Return the (x, y) coordinate for the center point of the cell that contains the specified text.  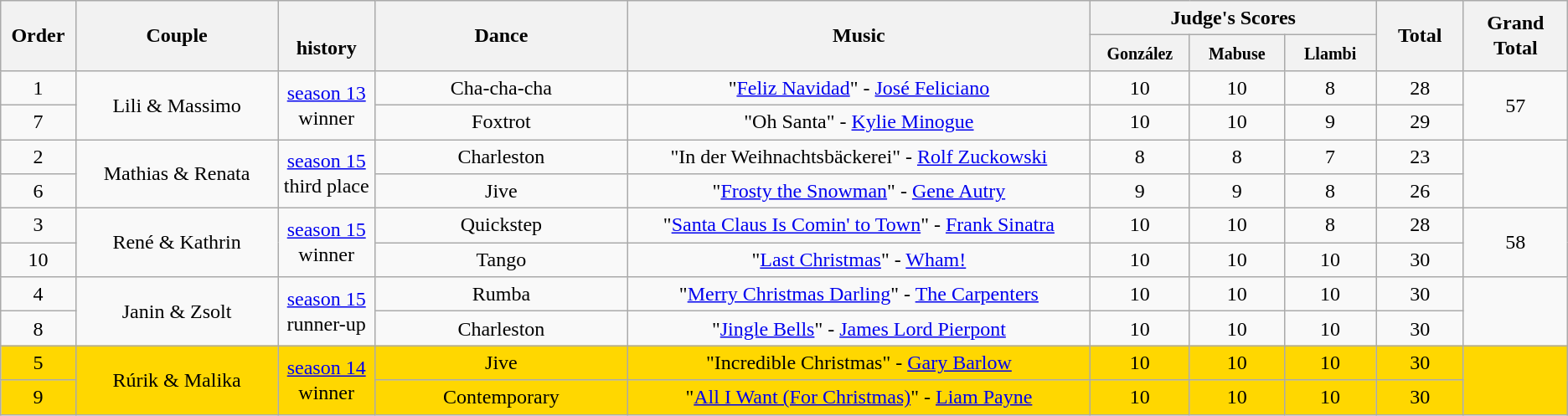
4 (39, 295)
29 (1420, 122)
"Jingle Bells" - James Lord Pierpont (859, 328)
season 15 runner-up (327, 311)
Couple (177, 36)
González (1139, 54)
season 15 third place (327, 173)
Cha-cha-cha (501, 87)
history (327, 36)
5 (39, 363)
Lili & Massimo (177, 105)
"Frosty the Snowman" - Gene Autry (859, 191)
Mathias & Renata (177, 173)
Llambi (1330, 54)
Music (859, 36)
season 15 winner (327, 243)
3 (39, 226)
"Merry Christmas Darling" - The Carpenters (859, 295)
Foxtrot (501, 122)
"Incredible Christmas" - Gary Barlow (859, 363)
"Last Christmas" - Wham! (859, 259)
Grand Total (1515, 36)
Dance (501, 36)
season 13 winner (327, 105)
2 (39, 156)
Quickstep (501, 226)
"Santa Claus Is Comin' to Town" - Frank Sinatra (859, 226)
Total (1420, 36)
"In der Weihnachtsbäckerei" - Rolf Zuckowski (859, 156)
Mabuse (1236, 54)
"Oh Santa" - Kylie Minogue (859, 122)
Order (39, 36)
Contemporary (501, 397)
Tango (501, 259)
Janin & Zsolt (177, 311)
René & Kathrin (177, 243)
Judge's Scores (1233, 18)
57 (1515, 105)
6 (39, 191)
26 (1420, 191)
1 (39, 87)
Rúrik & Malika (177, 380)
"All I Want (For Christmas)" - Liam Payne (859, 397)
season 14 winner (327, 380)
23 (1420, 156)
"Feliz Navidad" - José Feliciano (859, 87)
Rumba (501, 295)
58 (1515, 243)
